From the cell containing the given text, extract its center point as [x, y] coordinate. 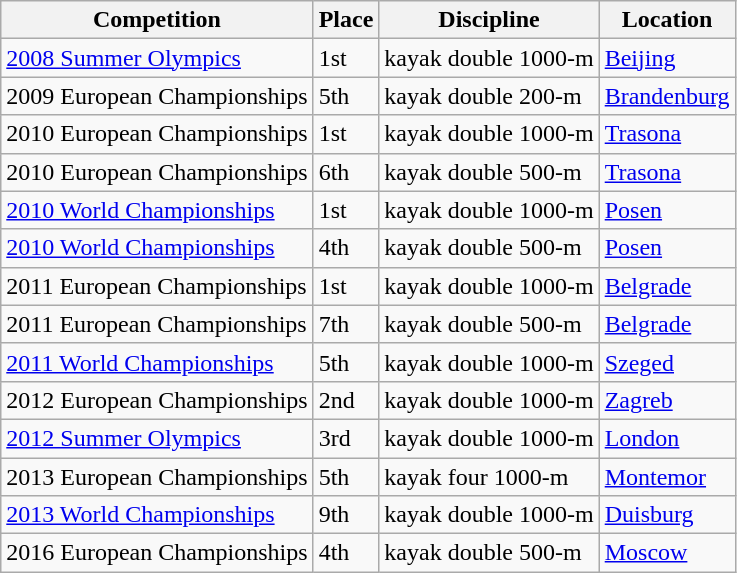
2012 Summer Olympics [157, 438]
Duisburg [667, 515]
6th [346, 172]
Competition [157, 20]
Szeged [667, 362]
2nd [346, 400]
Zagreb [667, 400]
Montemor [667, 477]
9th [346, 515]
2013 World Championships [157, 515]
London [667, 438]
2013 European Championships [157, 477]
3rd [346, 438]
Brandenburg [667, 96]
Moscow [667, 553]
Location [667, 20]
7th [346, 324]
2012 European Championships [157, 400]
kayak four 1000-m [489, 477]
2008 Summer Olympics [157, 58]
Discipline [489, 20]
2016 European Championships [157, 553]
kayak double 200-m [489, 96]
Place [346, 20]
Beijing [667, 58]
2011 World Championships [157, 362]
2009 European Championships [157, 96]
